For the text-containing cell, return its midpoint in [x, y] coordinate format. 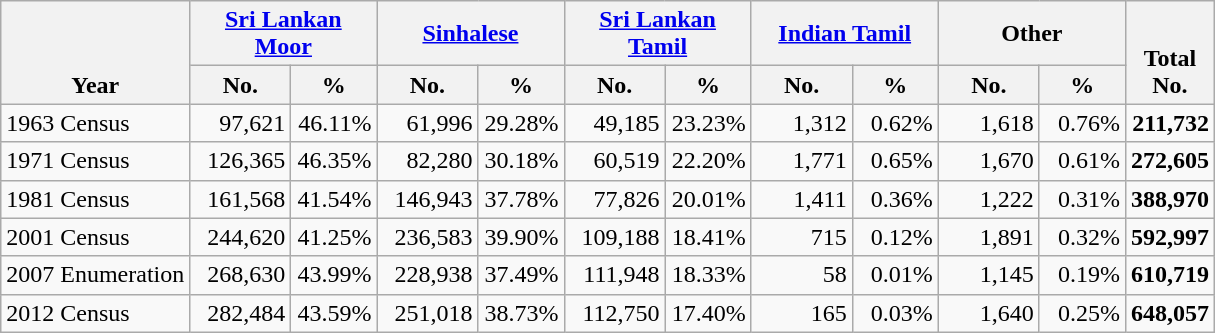
0.65% [895, 161]
109,188 [614, 237]
30.18% [521, 161]
60,519 [614, 161]
1,670 [988, 161]
146,943 [428, 199]
610,719 [1170, 275]
49,185 [614, 123]
228,938 [428, 275]
43.59% [334, 313]
2012 Census [96, 313]
0.76% [1082, 123]
Other [1032, 34]
282,484 [240, 313]
82,280 [428, 161]
58 [802, 275]
388,970 [1170, 199]
97,621 [240, 123]
18.41% [708, 237]
39.90% [521, 237]
1981 Census [96, 199]
37.49% [521, 275]
1,618 [988, 123]
1971 Census [96, 161]
46.11% [334, 123]
37.78% [521, 199]
0.19% [1082, 275]
1,312 [802, 123]
Indian Tamil [844, 34]
0.31% [1082, 199]
236,583 [428, 237]
112,750 [614, 313]
61,996 [428, 123]
2001 Census [96, 237]
272,605 [1170, 161]
Year [96, 52]
0.12% [895, 237]
268,630 [240, 275]
1,640 [988, 313]
648,057 [1170, 313]
17.40% [708, 313]
2007 Enumeration [96, 275]
111,948 [614, 275]
77,826 [614, 199]
715 [802, 237]
592,997 [1170, 237]
TotalNo. [1170, 52]
46.35% [334, 161]
1,222 [988, 199]
126,365 [240, 161]
165 [802, 313]
1,145 [988, 275]
43.99% [334, 275]
38.73% [521, 313]
Sri Lankan Moor [284, 34]
1963 Census [96, 123]
0.32% [1082, 237]
41.25% [334, 237]
0.03% [895, 313]
41.54% [334, 199]
0.01% [895, 275]
1,891 [988, 237]
23.23% [708, 123]
20.01% [708, 199]
0.25% [1082, 313]
161,568 [240, 199]
211,732 [1170, 123]
0.62% [895, 123]
Sinhalese [470, 34]
22.20% [708, 161]
18.33% [708, 275]
Sri Lankan Tamil [658, 34]
29.28% [521, 123]
1,411 [802, 199]
0.36% [895, 199]
1,771 [802, 161]
0.61% [1082, 161]
251,018 [428, 313]
244,620 [240, 237]
